Find where the given text appears and provide that cell's center as [x, y] coordinate. 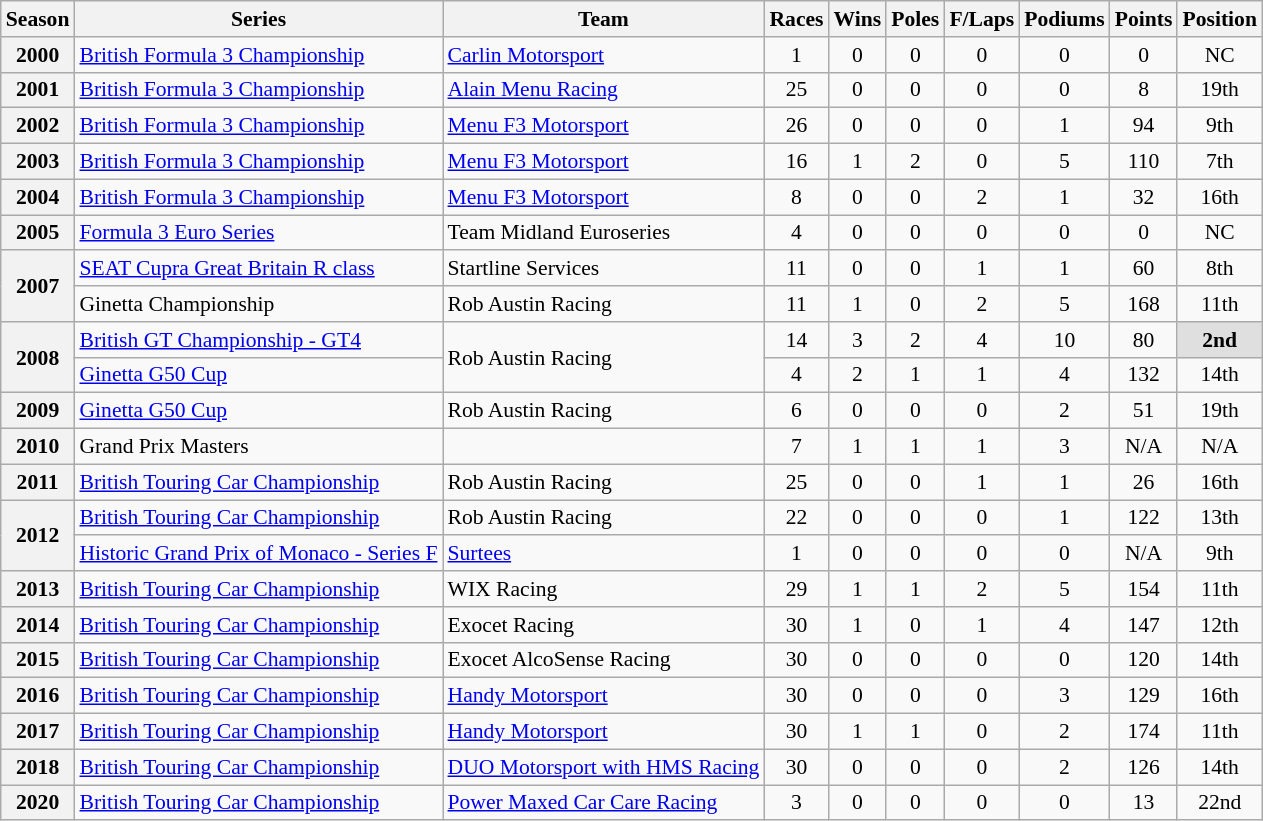
2013 [38, 589]
Poles [915, 19]
7 [796, 447]
126 [1144, 767]
13th [1219, 518]
Power Maxed Car Care Racing [603, 803]
Startline Services [603, 269]
Wins [858, 19]
8th [1219, 269]
Alain Menu Racing [603, 90]
2007 [38, 286]
2000 [38, 55]
Exocet AlcoSense Racing [603, 660]
2010 [38, 447]
Position [1219, 19]
2001 [38, 90]
122 [1144, 518]
22nd [1219, 803]
29 [796, 589]
16 [796, 162]
Grand Prix Masters [258, 447]
2003 [38, 162]
WIX Racing [603, 589]
2008 [38, 358]
2004 [38, 197]
Formula 3 Euro Series [258, 233]
12th [1219, 625]
F/Laps [982, 19]
174 [1144, 732]
154 [1144, 589]
94 [1144, 126]
Exocet Racing [603, 625]
Races [796, 19]
2014 [38, 625]
Team [603, 19]
13 [1144, 803]
147 [1144, 625]
SEAT Cupra Great Britain R class [258, 269]
2nd [1219, 340]
2016 [38, 696]
2005 [38, 233]
80 [1144, 340]
2012 [38, 536]
120 [1144, 660]
2020 [38, 803]
7th [1219, 162]
Series [258, 19]
110 [1144, 162]
Points [1144, 19]
DUO Motorsport with HMS Racing [603, 767]
Carlin Motorsport [603, 55]
2015 [38, 660]
10 [1064, 340]
2009 [38, 411]
168 [1144, 304]
Podiums [1064, 19]
6 [796, 411]
2017 [38, 732]
2002 [38, 126]
51 [1144, 411]
Surtees [603, 554]
129 [1144, 696]
Ginetta Championship [258, 304]
2011 [38, 482]
14 [796, 340]
132 [1144, 375]
60 [1144, 269]
British GT Championship - GT4 [258, 340]
Historic Grand Prix of Monaco - Series F [258, 554]
22 [796, 518]
Team Midland Euroseries [603, 233]
32 [1144, 197]
Season [38, 19]
2018 [38, 767]
